Pinpoint the cell where the given text exists, returning its [X, Y] midpoint coordinate. 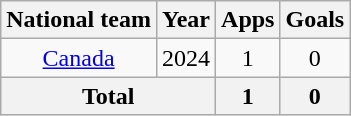
Apps [248, 20]
Canada [79, 58]
Year [186, 20]
2024 [186, 58]
National team [79, 20]
Goals [315, 20]
Total [108, 96]
